Find where the given text appears and provide that cell's center as (X, Y) coordinate. 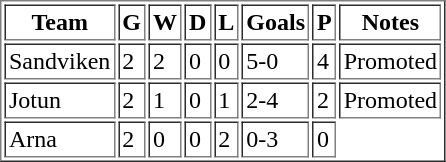
D (197, 22)
4 (325, 62)
Arna (59, 140)
W (164, 22)
Goals (276, 22)
5-0 (276, 62)
0-3 (276, 140)
Sandviken (59, 62)
Jotun (59, 100)
2-4 (276, 100)
Notes (390, 22)
Team (59, 22)
P (325, 22)
L (226, 22)
G (132, 22)
